Pinpoint the cell where the given text exists, returning its (X, Y) midpoint coordinate. 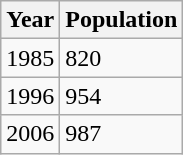
1996 (30, 96)
Population (122, 20)
Year (30, 20)
820 (122, 58)
2006 (30, 134)
954 (122, 96)
987 (122, 134)
1985 (30, 58)
